Return the (X, Y) coordinate for the center point of the cell that contains the specified text.  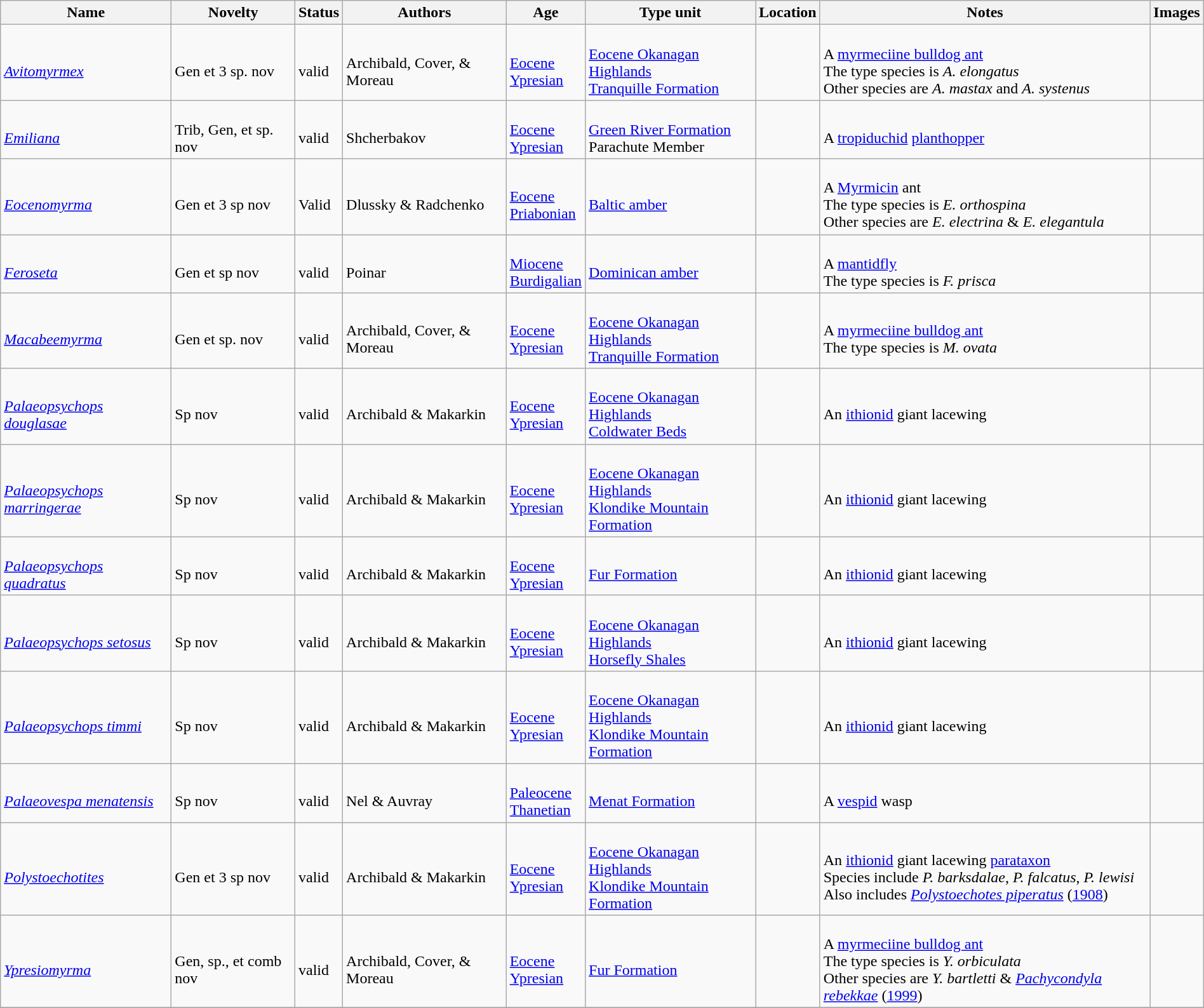
A Myrmicin antThe type species is E. orthospina Other species are E. electrina & E. elegantula (985, 197)
Ypresiomyrma (86, 962)
Baltic amber (671, 197)
Gen et sp. nov (234, 330)
Eocenomyrma (86, 197)
Emiliana (86, 130)
Macabeemyrma (86, 330)
MioceneBurdigalian (545, 264)
Palaeopsychops marringerae (86, 490)
Valid (319, 197)
Type unit (671, 13)
Gen, sp., et comb nov (234, 962)
Dominican amber (671, 264)
Trib, Gen, et sp. nov (234, 130)
Eocene Okanagan HighlandsHorsefly Shales (671, 633)
A vespid wasp (985, 793)
A myrmeciine bulldog ant The type species is Y. orbiculata Other species are Y. bartletti & Pachycondyla rebekkae (1999) (985, 962)
Palaeopsychops quadratus (86, 566)
Green River FormationParachute Member (671, 130)
Palaeovespa menatensis (86, 793)
PaleoceneThanetian (545, 793)
Age (545, 13)
An ithionid giant lacewing parataxonSpecies include P. barksdalae, P. falcatus, P. lewisiAlso includes Polystoechotes piperatus (1908) (985, 868)
A tropiduchid planthopper (985, 130)
Dlussky & Radchenko (425, 197)
Gen et sp nov (234, 264)
Nel & Auvray (425, 793)
Novelty (234, 13)
Eocene Okanagan HighlandsColdwater Beds (671, 407)
Menat Formation (671, 793)
Palaeopsychops setosus (86, 633)
Authors (425, 13)
Name (86, 13)
Palaeopsychops douglasae (86, 407)
Palaeopsychops timmi (86, 717)
Polystoechotites (86, 868)
Gen et 3 sp. nov (234, 62)
Notes (985, 13)
A myrmeciine bulldog antThe type species is M. ovata (985, 330)
Images (1177, 13)
A myrmeciine bulldog ant The type species is A. elongatus Other species are A. mastax and A. systenus (985, 62)
Avitomyrmex (86, 62)
Shcherbakov (425, 130)
EocenePriabonian (545, 197)
Poinar (425, 264)
Status (319, 13)
Feroseta (86, 264)
A mantidfly The type species is F. prisca (985, 264)
Location (788, 13)
